Detect which cell encompasses the target text, then output its (X, Y) center coordinate. 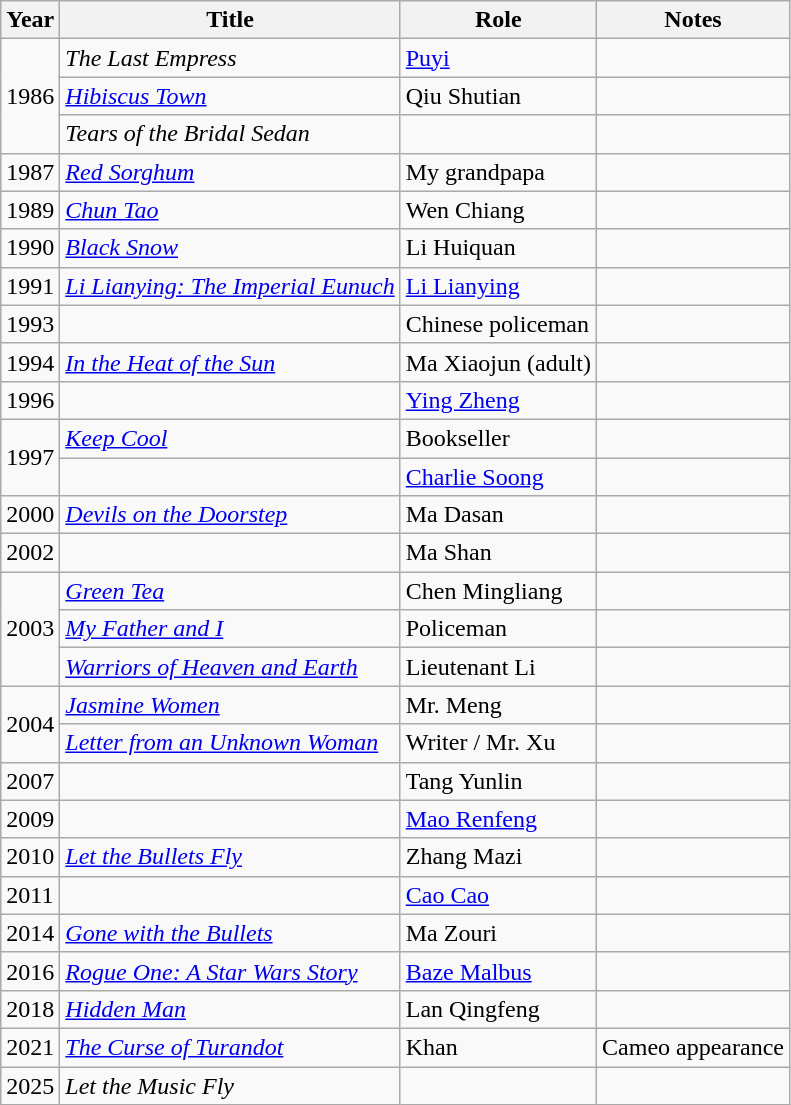
Rogue One: A Star Wars Story (230, 971)
Gone with the Bullets (230, 933)
Mao Renfeng (498, 819)
Charlie Soong (498, 477)
Li Lianying (498, 286)
1996 (30, 400)
Policeman (498, 629)
1991 (30, 286)
1989 (30, 210)
Devils on the Doorstep (230, 515)
Chen Mingliang (498, 591)
Role (498, 20)
2018 (30, 1009)
2004 (30, 724)
Ma Xiaojun (adult) (498, 362)
2025 (30, 1085)
Mr. Meng (498, 705)
Zhang Mazi (498, 857)
Let the Music Fly (230, 1085)
2002 (30, 553)
Green Tea (230, 591)
1993 (30, 324)
Chun Tao (230, 210)
Tears of the Bridal Sedan (230, 134)
1987 (30, 172)
Li Huiquan (498, 248)
Jasmine Women (230, 705)
Ma Shan (498, 553)
Title (230, 20)
Cao Cao (498, 895)
Qiu Shutian (498, 96)
Letter from an Unknown Woman (230, 743)
Bookseller (498, 438)
Khan (498, 1047)
2003 (30, 629)
Hidden Man (230, 1009)
Writer / Mr. Xu (498, 743)
Lieutenant Li (498, 667)
Red Sorghum (230, 172)
The Curse of Turandot (230, 1047)
2021 (30, 1047)
Year (30, 20)
Let the Bullets Fly (230, 857)
Puyi (498, 58)
2009 (30, 819)
Cameo appearance (694, 1047)
2000 (30, 515)
Chinese policeman (498, 324)
The Last Empress (230, 58)
Ma Zouri (498, 933)
Wen Chiang (498, 210)
In the Heat of the Sun (230, 362)
Warriors of Heaven and Earth (230, 667)
Ma Dasan (498, 515)
Black Snow (230, 248)
1986 (30, 96)
Ying Zheng (498, 400)
Hibiscus Town (230, 96)
Lan Qingfeng (498, 1009)
2011 (30, 895)
1994 (30, 362)
Tang Yunlin (498, 781)
My Father and I (230, 629)
1990 (30, 248)
2007 (30, 781)
2016 (30, 971)
Li Lianying: The Imperial Eunuch (230, 286)
2014 (30, 933)
1997 (30, 457)
Notes (694, 20)
2010 (30, 857)
Keep Cool (230, 438)
My grandpapa (498, 172)
Baze Malbus (498, 971)
